Locate the cell with the specified text and output its [X, Y] center coordinate. 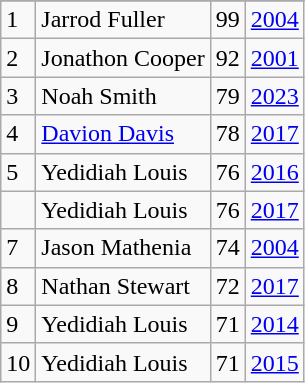
2015 [274, 362]
8 [18, 286]
2001 [274, 58]
74 [228, 248]
78 [228, 134]
Nathan Stewart [123, 286]
92 [228, 58]
Jarrod Fuller [123, 20]
79 [228, 96]
2016 [274, 172]
Davion Davis [123, 134]
2023 [274, 96]
Noah Smith [123, 96]
2014 [274, 324]
99 [228, 20]
3 [18, 96]
5 [18, 172]
Jonathon Cooper [123, 58]
9 [18, 324]
10 [18, 362]
7 [18, 248]
Jason Mathenia [123, 248]
2 [18, 58]
72 [228, 286]
4 [18, 134]
1 [18, 20]
